Return the [X, Y] coordinate for the center point of the cell that contains the specified text.  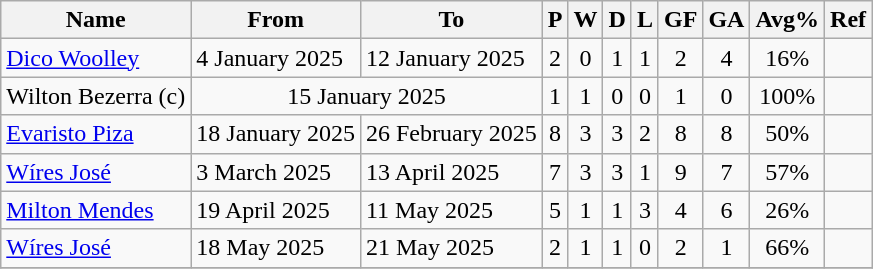
W [586, 20]
50% [788, 134]
Name [96, 20]
57% [788, 172]
9 [680, 172]
21 May 2025 [451, 248]
P [555, 20]
To [451, 20]
26 February 2025 [451, 134]
11 May 2025 [451, 210]
Milton Mendes [96, 210]
18 May 2025 [276, 248]
GA [726, 20]
13 April 2025 [451, 172]
GF [680, 20]
6 [726, 210]
5 [555, 210]
66% [788, 248]
4 January 2025 [276, 58]
3 March 2025 [276, 172]
12 January 2025 [451, 58]
L [644, 20]
Evaristo Piza [96, 134]
18 January 2025 [276, 134]
Avg% [788, 20]
Wilton Bezerra (c) [96, 96]
Ref [848, 20]
Dico Woolley [96, 58]
100% [788, 96]
From [276, 20]
D [617, 20]
26% [788, 210]
16% [788, 58]
15 January 2025 [366, 96]
19 April 2025 [276, 210]
